Provide the (X, Y) coordinate of the cell's center where the given text is located.  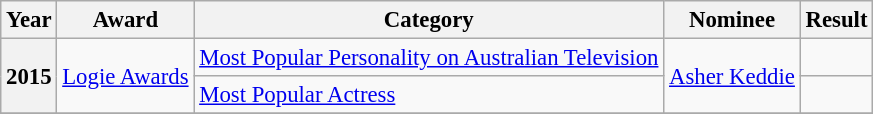
Asher Keddie (732, 76)
Logie Awards (126, 76)
Most Popular Personality on Australian Television (429, 58)
Award (126, 20)
Year (29, 20)
Most Popular Actress (429, 95)
2015 (29, 76)
Category (429, 20)
Nominee (732, 20)
Result (836, 20)
